Provide the [X, Y] coordinate of the cell's center where the given text is located.  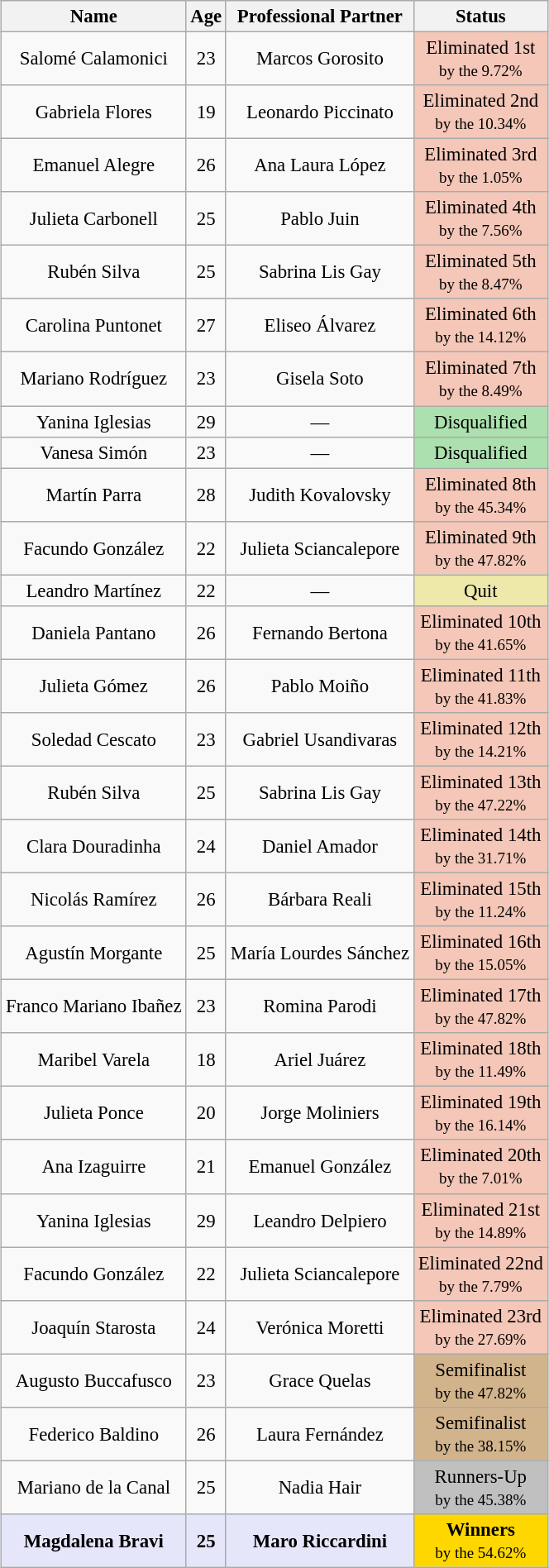
Salomé Calamonici [94, 60]
Name [94, 17]
Magdalena Bravi [94, 1542]
Semifinalistby the 38.15% [480, 1434]
Eliseo Álvarez [319, 326]
Bárbara Reali [319, 900]
27 [207, 326]
Julieta Gómez [94, 686]
Status [480, 17]
Ana Izaguirre [94, 1168]
Ana Laura López [319, 165]
Emanuel González [319, 1168]
Eliminated 23rdby the 27.69% [480, 1327]
Martín Parra [94, 495]
Eliminated 3rdby the 1.05% [480, 165]
Pablo Moiño [319, 686]
Daniel Amador [319, 847]
Vanesa Simón [94, 452]
Eliminated 18thby the 11.49% [480, 1060]
Mariano de la Canal [94, 1487]
Leandro Delpiero [319, 1221]
Eliminated 17thby the 47.82% [480, 1007]
Eliminated 4thby the 7.56% [480, 218]
Pablo Juin [319, 218]
Augusto Buccafusco [94, 1381]
Soledad Cescato [94, 739]
Eliminated 6thby the 14.12% [480, 326]
Eliminated 11thby the 41.83% [480, 686]
María Lourdes Sánchez [319, 953]
18 [207, 1060]
Eliminated 2ndby the 10.34% [480, 112]
Eliminated 15thby the 11.24% [480, 900]
Jorge Moliniers [319, 1113]
Marcos Gorosito [319, 60]
Eliminated 5thby the 8.47% [480, 273]
Eliminated 7thby the 8.49% [480, 379]
Joaquín Starosta [94, 1327]
Runners-Upby the 45.38% [480, 1487]
Laura Fernández [319, 1434]
Clara Douradinha [94, 847]
Julieta Carbonell [94, 218]
Gabriela Flores [94, 112]
Eliminated 1stby the 9.72% [480, 60]
Romina Parodi [319, 1007]
Verónica Moretti [319, 1327]
28 [207, 495]
Eliminated 9thby the 47.82% [480, 547]
Professional Partner [319, 17]
Gisela Soto [319, 379]
Eliminated 20thby the 7.01% [480, 1168]
Quit [480, 590]
Nadia Hair [319, 1487]
Maro Riccardini [319, 1542]
20 [207, 1113]
Semifinalistby the 47.82% [480, 1381]
Eliminated 16thby the 15.05% [480, 953]
Eliminated 14thby the 31.71% [480, 847]
Daniela Pantano [94, 633]
Emanuel Alegre [94, 165]
Federico Baldino [94, 1434]
Leandro Martínez [94, 590]
21 [207, 1168]
Carolina Puntonet [94, 326]
Eliminated 19thby the 16.14% [480, 1113]
Eliminated 21stby the 14.89% [480, 1221]
Leonardo Piccinato [319, 112]
Winnersby the 54.62% [480, 1542]
Julieta Ponce [94, 1113]
Judith Kovalovsky [319, 495]
Maribel Varela [94, 1060]
Eliminated 12thby the 14.21% [480, 739]
Gabriel Usandivaras [319, 739]
Fernando Bertona [319, 633]
Agustín Morgante [94, 953]
Eliminated 10thby the 41.65% [480, 633]
Ariel Juárez [319, 1060]
Eliminated 13thby the 47.22% [480, 792]
Age [207, 17]
Eliminated 8thby the 45.34% [480, 495]
Grace Quelas [319, 1381]
Eliminated 22ndby the 7.79% [480, 1274]
19 [207, 112]
Mariano Rodríguez [94, 379]
Franco Mariano Ibañez [94, 1007]
Nicolás Ramírez [94, 900]
